Scan for the cell matching the given text and deliver its [X, Y] coordinate at center. 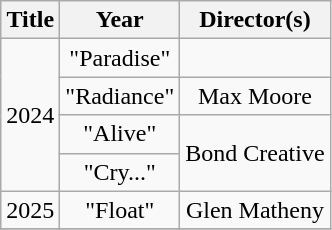
Year [120, 20]
Title [30, 20]
Director(s) [255, 20]
2024 [30, 115]
Glen Matheny [255, 210]
"Alive" [120, 134]
"Cry..." [120, 172]
2025 [30, 210]
"Radiance" [120, 96]
Bond Creative [255, 153]
"Float" [120, 210]
Max Moore [255, 96]
"Paradise" [120, 58]
